Detect which cell encompasses the target text, then output its [x, y] center coordinate. 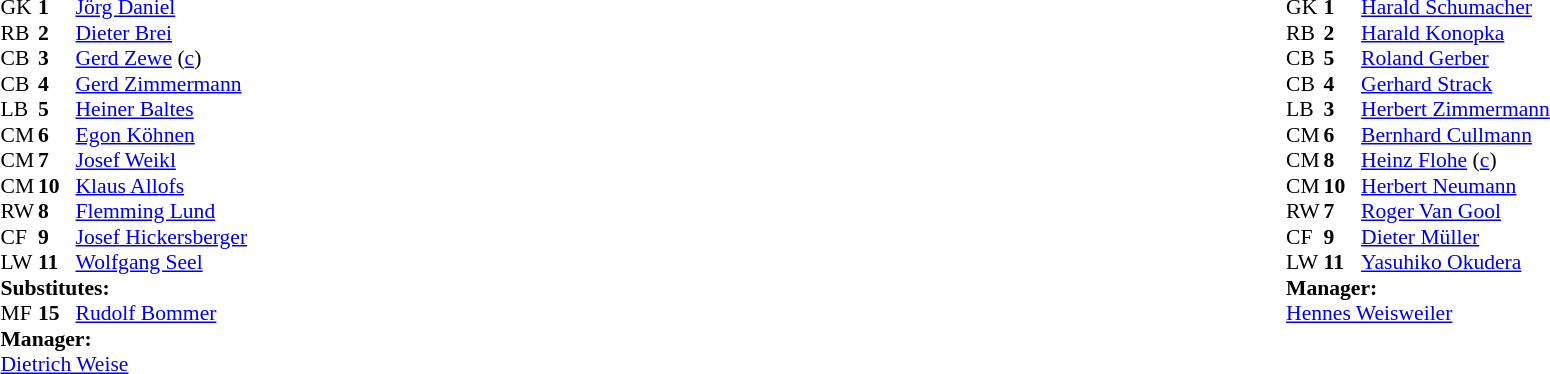
Gerhard Strack [1456, 84]
Dieter Brei [162, 33]
Roger Van Gool [1456, 211]
Yasuhiko Okudera [1456, 263]
Flemming Lund [162, 211]
Wolfgang Seel [162, 263]
Klaus Allofs [162, 186]
Substitutes: [124, 288]
Heinz Flohe (c) [1456, 161]
Gerd Zewe (c) [162, 59]
Harald Konopka [1456, 33]
Bernhard Cullmann [1456, 135]
Gerd Zimmermann [162, 84]
Heiner Baltes [162, 109]
Roland Gerber [1456, 59]
Rudolf Bommer [162, 313]
Josef Weikl [162, 161]
Herbert Neumann [1456, 186]
Dieter Müller [1456, 237]
Josef Hickersberger [162, 237]
MF [19, 313]
15 [57, 313]
Egon Köhnen [162, 135]
Hennes Weisweiler [1418, 313]
Herbert Zimmermann [1456, 109]
